From the cell containing the given text, extract its center point as [x, y] coordinate. 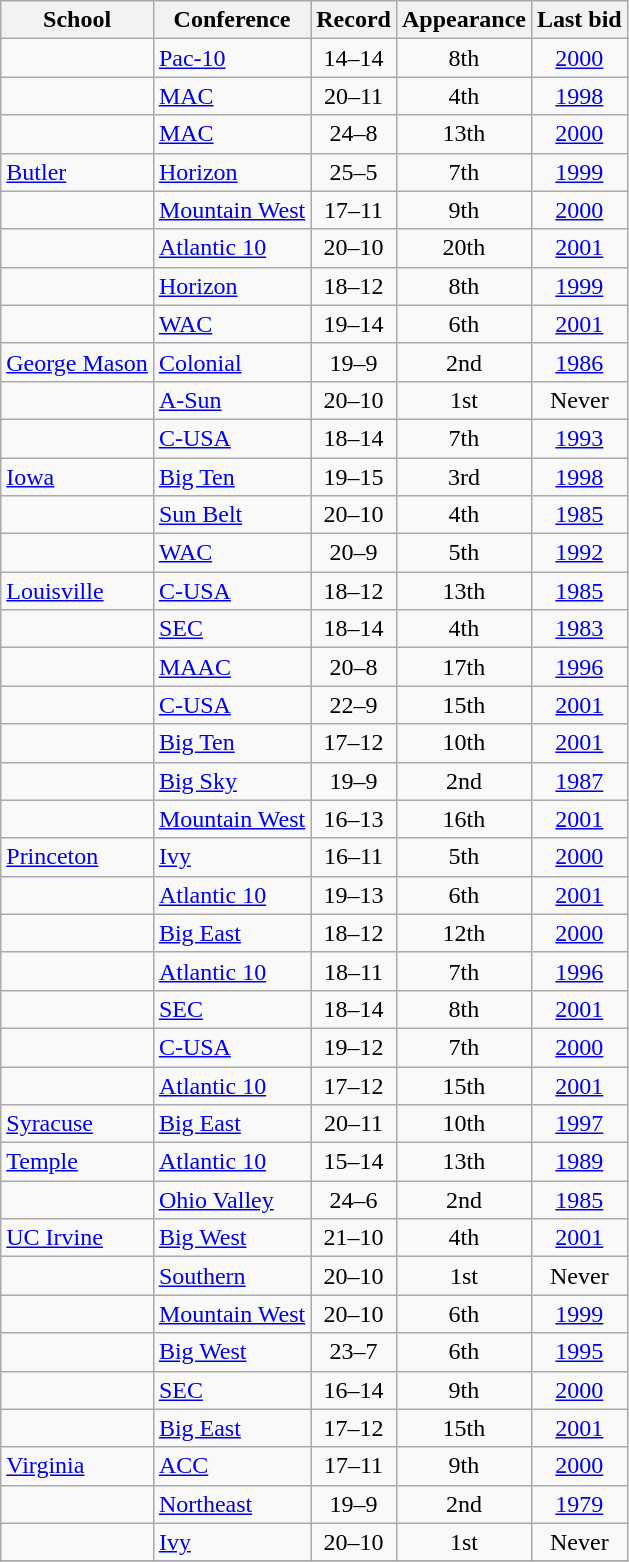
Virginia [78, 1466]
1989 [579, 1162]
George Mason [78, 362]
1987 [579, 781]
23–7 [354, 1352]
15–14 [354, 1162]
Iowa [78, 477]
22–9 [354, 705]
Ohio Valley [232, 1200]
14–14 [354, 58]
18–11 [354, 971]
UC Irvine [78, 1238]
Conference [232, 20]
Southern [232, 1276]
Butler [78, 172]
Pac-10 [232, 58]
1986 [579, 362]
A-Sun [232, 400]
Record [354, 20]
MAAC [232, 667]
20–9 [354, 553]
24–8 [354, 134]
1997 [579, 1124]
Sun Belt [232, 515]
Colonial [232, 362]
Appearance [464, 20]
1992 [579, 553]
3rd [464, 477]
1979 [579, 1504]
25–5 [354, 172]
Princeton [78, 857]
20th [464, 248]
21–10 [354, 1238]
12th [464, 933]
Big Sky [232, 781]
Syracuse [78, 1124]
16–13 [354, 819]
19–15 [354, 477]
19–14 [354, 324]
24–6 [354, 1200]
Louisville [78, 591]
1995 [579, 1352]
1983 [579, 629]
19–12 [354, 1047]
19–13 [354, 895]
16–11 [354, 857]
20–8 [354, 667]
Temple [78, 1162]
Northeast [232, 1504]
ACC [232, 1466]
School [78, 20]
Last bid [579, 20]
1993 [579, 438]
16–14 [354, 1390]
16th [464, 819]
17th [464, 667]
